Return the [x, y] coordinate for the center point of the cell that contains the specified text.  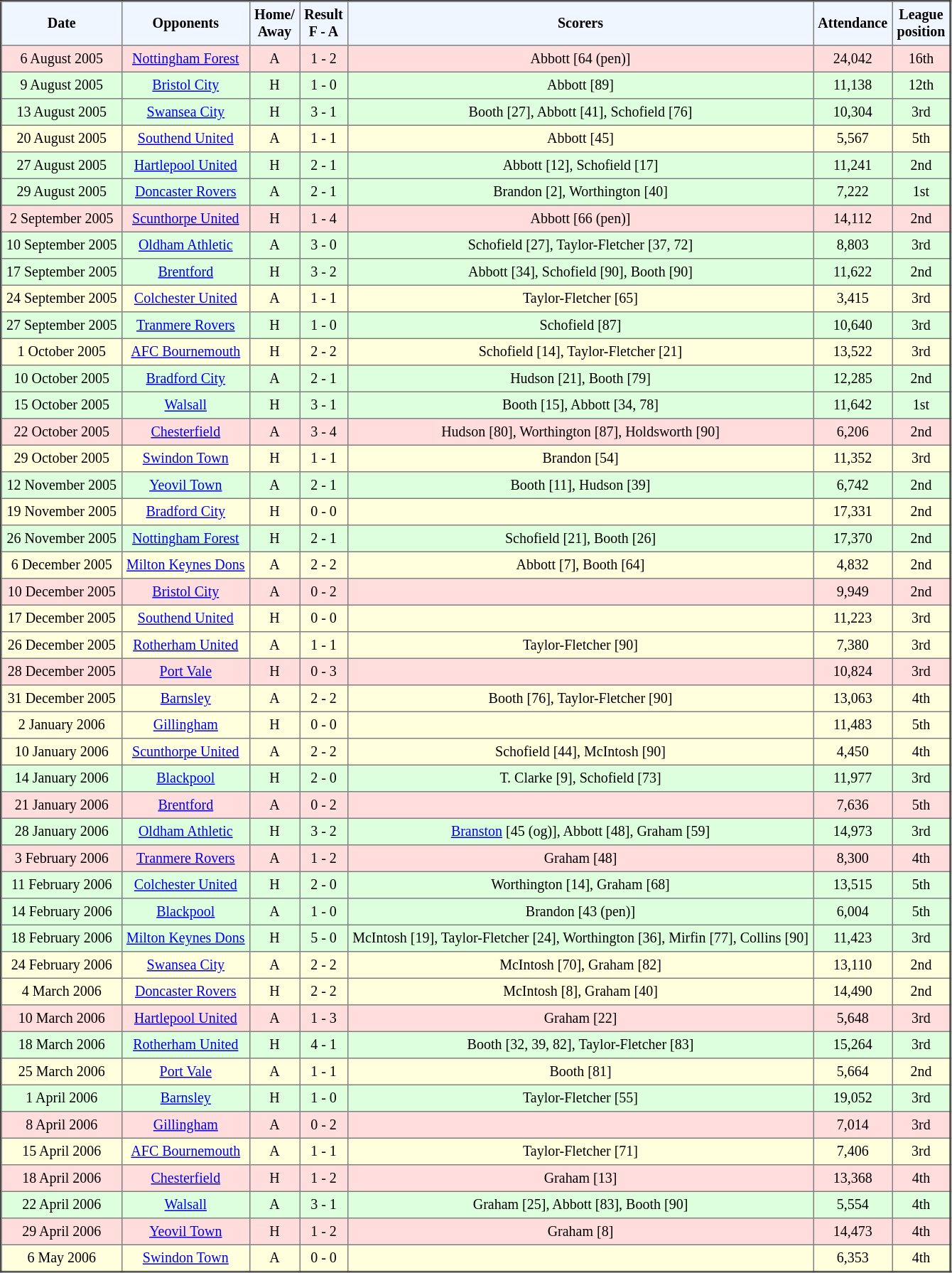
5,554 [853, 1205]
McIntosh [70], Graham [82] [580, 965]
Scorers [580, 23]
Booth [27], Abbott [41], Schofield [76] [580, 112]
Graham [25], Abbott [83], Booth [90] [580, 1205]
10,824 [853, 672]
Booth [11], Hudson [39] [580, 485]
19 November 2005 [62, 512]
15 April 2006 [62, 1151]
8,300 [853, 859]
29 August 2005 [62, 192]
10,304 [853, 112]
7,636 [853, 805]
6,004 [853, 912]
6,742 [853, 485]
7,380 [853, 645]
17 December 2005 [62, 618]
Home/Away [274, 23]
Graham [13] [580, 1178]
0 - 3 [324, 672]
Abbott [34], Schofield [90], Booth [90] [580, 272]
14,473 [853, 1232]
20 August 2005 [62, 139]
Schofield [44], McIntosh [90] [580, 752]
Schofield [21], Booth [26] [580, 539]
12th [921, 85]
17,370 [853, 539]
6 August 2005 [62, 59]
8,803 [853, 245]
11,352 [853, 458]
1 - 3 [324, 1019]
Booth [81] [580, 1072]
10 March 2006 [62, 1019]
13,368 [853, 1178]
2 September 2005 [62, 219]
4 March 2006 [62, 992]
14 January 2006 [62, 778]
13,522 [853, 352]
T. Clarke [9], Schofield [73] [580, 778]
4 - 1 [324, 1045]
15 October 2005 [62, 405]
28 December 2005 [62, 672]
1 - 4 [324, 219]
10 October 2005 [62, 379]
6 May 2006 [62, 1258]
14 February 2006 [62, 912]
14,112 [853, 219]
12 November 2005 [62, 485]
22 April 2006 [62, 1205]
24 February 2006 [62, 965]
14,973 [853, 832]
10 January 2006 [62, 752]
27 September 2005 [62, 326]
Abbott [45] [580, 139]
16th [921, 59]
Attendance [853, 23]
14,490 [853, 992]
17,331 [853, 512]
Opponents [185, 23]
4,832 [853, 565]
11,423 [853, 938]
Schofield [27], Taylor-Fletcher [37, 72] [580, 245]
McIntosh [8], Graham [40] [580, 992]
McIntosh [19], Taylor-Fletcher [24], Worthington [36], Mirfin [77], Collins [90] [580, 938]
1 April 2006 [62, 1098]
Brandon [43 (pen)] [580, 912]
10 September 2005 [62, 245]
ResultF - A [324, 23]
Schofield [14], Taylor-Fletcher [21] [580, 352]
26 November 2005 [62, 539]
5 - 0 [324, 938]
Schofield [87] [580, 326]
6,206 [853, 432]
9 August 2005 [62, 85]
Booth [32, 39, 82], Taylor-Fletcher [83] [580, 1045]
Hudson [80], Worthington [87], Holdsworth [90] [580, 432]
11,977 [853, 778]
5,648 [853, 1019]
5,664 [853, 1072]
31 December 2005 [62, 699]
17 September 2005 [62, 272]
Graham [22] [580, 1019]
29 October 2005 [62, 458]
22 October 2005 [62, 432]
24,042 [853, 59]
5,567 [853, 139]
7,406 [853, 1151]
Taylor-Fletcher [55] [580, 1098]
Brandon [2], Worthington [40] [580, 192]
7,222 [853, 192]
21 January 2006 [62, 805]
28 January 2006 [62, 832]
Graham [48] [580, 859]
Taylor-Fletcher [65] [580, 299]
25 March 2006 [62, 1072]
24 September 2005 [62, 299]
Branston [45 (og)], Abbott [48], Graham [59] [580, 832]
6,353 [853, 1258]
Hudson [21], Booth [79] [580, 379]
6 December 2005 [62, 565]
Abbott [64 (pen)] [580, 59]
Booth [76], Taylor-Fletcher [90] [580, 699]
4,450 [853, 752]
29 April 2006 [62, 1232]
13,063 [853, 699]
11,642 [853, 405]
8 April 2006 [62, 1125]
2 January 2006 [62, 725]
1 October 2005 [62, 352]
Taylor-Fletcher [71] [580, 1151]
Date [62, 23]
9,949 [853, 592]
Brandon [54] [580, 458]
10,640 [853, 326]
18 March 2006 [62, 1045]
3 February 2006 [62, 859]
Abbott [89] [580, 85]
18 April 2006 [62, 1178]
11,483 [853, 725]
3 - 0 [324, 245]
Graham [8] [580, 1232]
Booth [15], Abbott [34, 78] [580, 405]
12,285 [853, 379]
3,415 [853, 299]
26 December 2005 [62, 645]
18 February 2006 [62, 938]
Abbott [7], Booth [64] [580, 565]
11,241 [853, 166]
13 August 2005 [62, 112]
7,014 [853, 1125]
3 - 4 [324, 432]
11,223 [853, 618]
Abbott [12], Schofield [17] [580, 166]
10 December 2005 [62, 592]
13,110 [853, 965]
Worthington [14], Graham [68] [580, 885]
11 February 2006 [62, 885]
Taylor-Fletcher [90] [580, 645]
Abbott [66 (pen)] [580, 219]
19,052 [853, 1098]
15,264 [853, 1045]
Leagueposition [921, 23]
11,622 [853, 272]
27 August 2005 [62, 166]
13,515 [853, 885]
11,138 [853, 85]
